Find where the given text appears and provide that cell's center as [X, Y] coordinate. 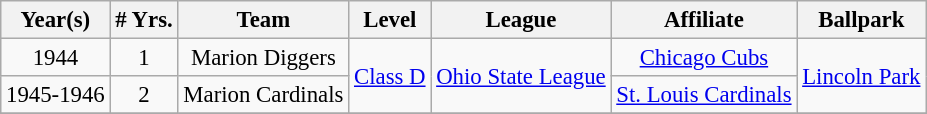
1944 [56, 58]
Class D [390, 76]
Affiliate [704, 20]
Ballpark [862, 20]
Marion Cardinals [264, 95]
Chicago Cubs [704, 58]
Ohio State League [521, 76]
St. Louis Cardinals [704, 95]
1945-1946 [56, 95]
1 [144, 58]
Marion Diggers [264, 58]
Lincoln Park [862, 76]
2 [144, 95]
# Yrs. [144, 20]
Team [264, 20]
Year(s) [56, 20]
Level [390, 20]
League [521, 20]
